Extract the (X, Y) coordinate from the center of the cell holding the provided text.  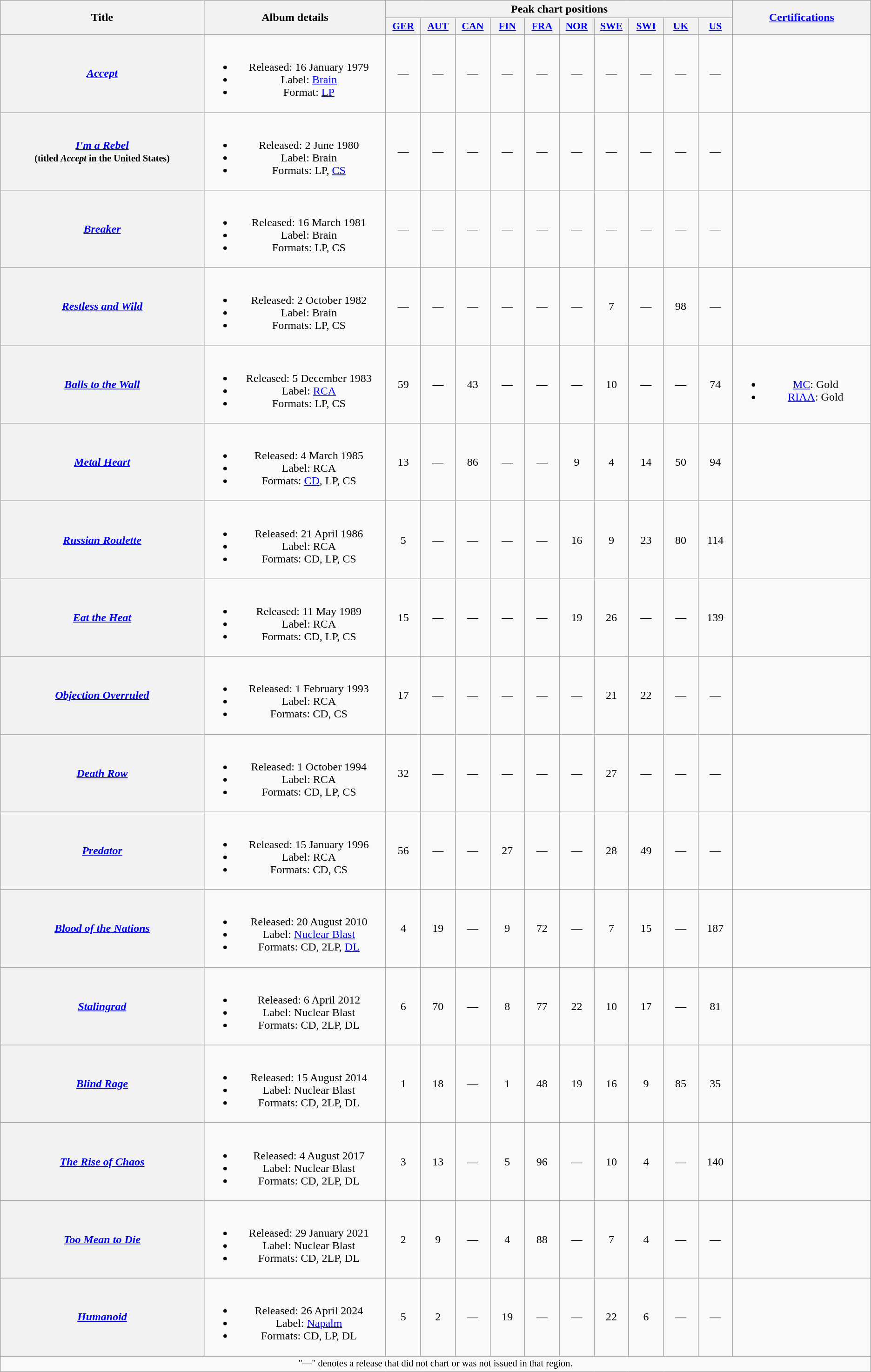
SWI (646, 27)
140 (715, 1161)
139 (715, 618)
Eat the Heat (102, 618)
Released: 4 March 1985Label: RCAFormats: CD, LP, CS (295, 462)
Released: 4 August 2017Label: Nuclear BlastFormats: CD, 2LP, DL (295, 1161)
GER (403, 27)
Metal Heart (102, 462)
Restless and Wild (102, 307)
80 (681, 540)
Released: 20 August 2010Label: Nuclear BlastFormats: CD, 2LP, DL (295, 929)
Album details (295, 18)
86 (473, 462)
Death Row (102, 773)
77 (543, 1006)
US (715, 27)
Title (102, 18)
26 (611, 618)
Released: 11 May 1989Label: RCAFormats: CD, LP, CS (295, 618)
Predator (102, 850)
Released: 16 March 1981Label: BrainFormats: LP, CS (295, 229)
AUT (438, 27)
74 (715, 384)
Released: 15 January 1996Label: RCAFormats: CD, CS (295, 850)
Released: 26 April 2024Label: NapalmFormats: CD, LP, DL (295, 1317)
Russian Roulette (102, 540)
81 (715, 1006)
14 (646, 462)
59 (403, 384)
Released: 1 February 1993Label: RCAFormats: CD, CS (295, 695)
Released: 15 August 2014Label: Nuclear BlastFormats: CD, 2LP, DL (295, 1084)
Released: 5 December 1983Label: RCAFormats: LP, CS (295, 384)
FRA (543, 27)
Released: 1 October 1994Label: RCAFormats: CD, LP, CS (295, 773)
21 (611, 695)
96 (543, 1161)
50 (681, 462)
49 (646, 850)
3 (403, 1161)
The Rise of Chaos (102, 1161)
Breaker (102, 229)
Stalingrad (102, 1006)
Peak chart positions (559, 9)
72 (543, 929)
FIN (507, 27)
Blood of the Nations (102, 929)
70 (438, 1006)
48 (543, 1084)
23 (646, 540)
I'm a Rebel(titled Accept in the United States) (102, 152)
94 (715, 462)
98 (681, 307)
Released: 6 April 2012Label: Nuclear BlastFormats: CD, 2LP, DL (295, 1006)
88 (543, 1239)
Humanoid (102, 1317)
Released: 2 October 1982Label: BrainFormats: LP, CS (295, 307)
CAN (473, 27)
56 (403, 850)
Too Mean to Die (102, 1239)
"—" denotes a release that did not chart or was not issued in that region. (435, 1364)
32 (403, 773)
43 (473, 384)
35 (715, 1084)
Balls to the Wall (102, 384)
187 (715, 929)
Released: 21 April 1986Label: RCAFormats: CD, LP, CS (295, 540)
MC: GoldRIAA: Gold (802, 384)
18 (438, 1084)
UK (681, 27)
SWE (611, 27)
28 (611, 850)
114 (715, 540)
Certifications (802, 18)
Released: 16 January 1979Label: BrainFormat: LP (295, 74)
Objection Overruled (102, 695)
8 (507, 1006)
NOR (577, 27)
Accept (102, 74)
Released: 2 June 1980Label: BrainFormats: LP, CS (295, 152)
Released: 29 January 2021Label: Nuclear BlastFormats: CD, 2LP, DL (295, 1239)
Blind Rage (102, 1084)
85 (681, 1084)
